Locate the cell with the specified text and output its [X, Y] center coordinate. 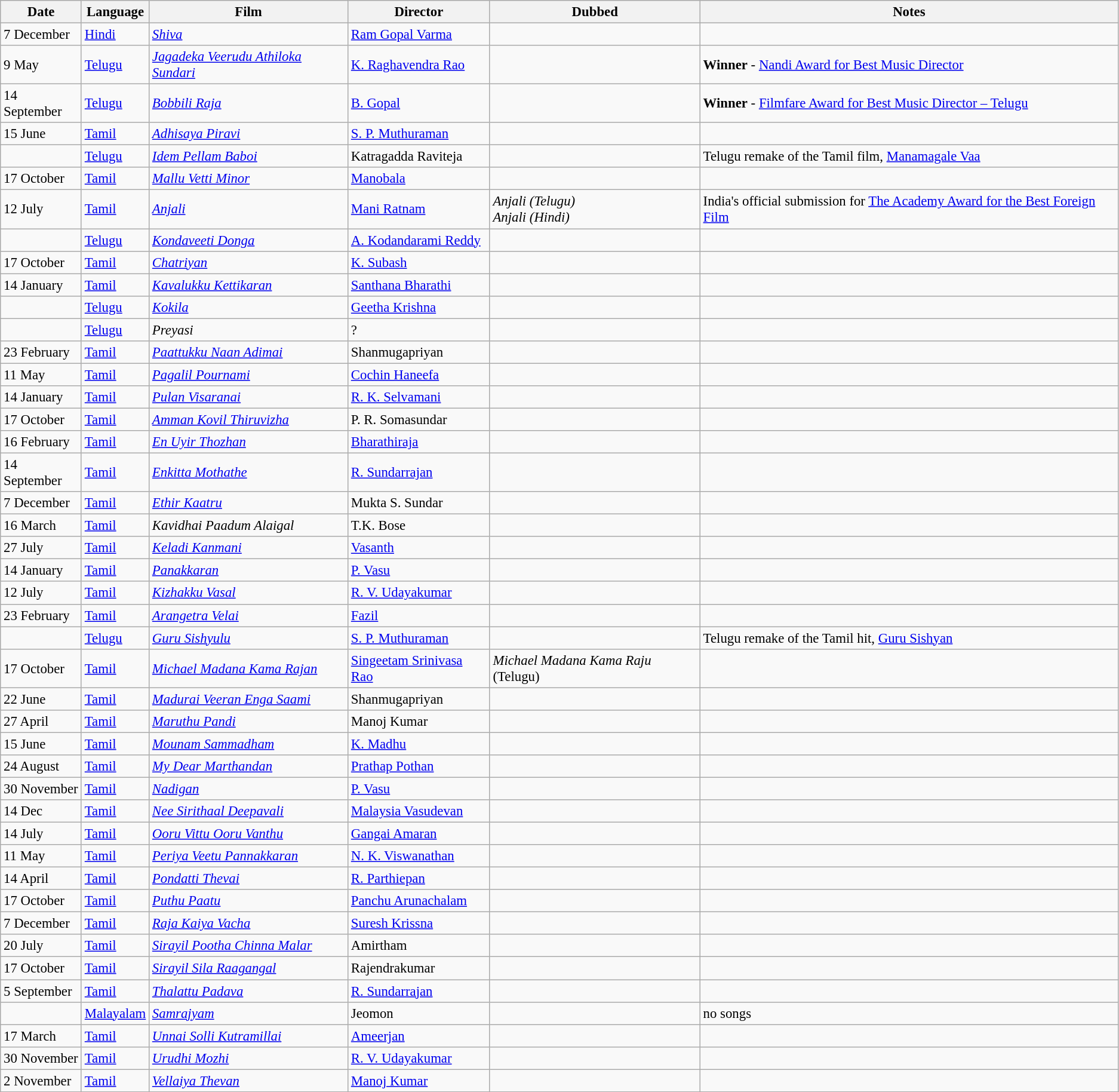
17 March [41, 1036]
Mukta S. Sundar [419, 503]
Paattukku Naan Adimai [248, 352]
Maruthu Pandi [248, 722]
Panchu Arunachalam [419, 901]
Idem Pellam Baboi [248, 157]
R. Parthiepan [419, 879]
Language [115, 12]
Periya Veetu Pannakkaran [248, 856]
Mounam Sammadham [248, 744]
Malayalam [115, 1013]
Sirayil Sila Raagangal [248, 968]
Notes [909, 12]
Ram Gopal Varma [419, 35]
Mani Ratnam [419, 209]
B. Gopal [419, 104]
Amman Kovil Thiruvizha [248, 419]
Pulan Visaranai [248, 397]
India's official submission for The Academy Award for the Best Foreign Film [909, 209]
Michael Madana Kama Rajan [248, 668]
Arangetra Velai [248, 615]
Kizhakku Vasal [248, 593]
Bobbili Raja [248, 104]
Chatriyan [248, 262]
Gangai Amaran [419, 834]
K. Raghavendra Rao [419, 65]
Kondaveeti Donga [248, 240]
A. Kodandarami Reddy [419, 240]
T.K. Bose [419, 526]
22 June [41, 699]
Guru Sishyulu [248, 638]
16 February [41, 442]
Katragadda Raviteja [419, 157]
Kavidhai Paadum Alaigal [248, 526]
K. Madhu [419, 744]
Fazil [419, 615]
Telugu remake of the Tamil film, Manamagale Vaa [909, 157]
Panakkaran [248, 570]
Ooru Vittu Ooru Vanthu [248, 834]
Kavalukku Kettikaran [248, 285]
20 July [41, 946]
? [419, 330]
Manobala [419, 179]
Dubbed [595, 12]
Malaysia Vasudevan [419, 811]
Nee Sirithaal Deepavali [248, 811]
5 September [41, 991]
Nadigan [248, 789]
Anjali (Telugu)Anjali (Hindi) [595, 209]
Winner - Nandi Award for Best Music Director [909, 65]
Mallu Vetti Minor [248, 179]
Sirayil Pootha Chinna Malar [248, 946]
Pondatti Thevai [248, 879]
Shiva [248, 35]
Enkitta Mothathe [248, 473]
Film [248, 12]
Jagadeka Veerudu Athiloka Sundari [248, 65]
Ethir Kaatru [248, 503]
Santhana Bharathi [419, 285]
Hindi [115, 35]
Pagalil Pournami [248, 375]
Prathap Pothan [419, 766]
Singeetam Srinivasa Rao [419, 668]
Urudhi Mozhi [248, 1058]
27 July [41, 548]
Geetha Krishna [419, 307]
24 August [41, 766]
no songs [909, 1013]
14 April [41, 879]
K. Subash [419, 262]
16 March [41, 526]
Raja Kaiya Vacha [248, 924]
Amirtham [419, 946]
Date [41, 12]
14 July [41, 834]
En Uyir Thozhan [248, 442]
Michael Madana Kama Raju (Telugu) [595, 668]
Jeomon [419, 1013]
Vasanth [419, 548]
Kokila [248, 307]
Director [419, 12]
Thalattu Padava [248, 991]
Telugu remake of the Tamil hit, Guru Sishyan [909, 638]
Anjali [248, 209]
Keladi Kanmani [248, 548]
Preyasi [248, 330]
P. R. Somasundar [419, 419]
Vellaiya Thevan [248, 1081]
9 May [41, 65]
2 November [41, 1081]
Winner - Filmfare Award for Best Music Director – Telugu [909, 104]
Bharathiraja [419, 442]
Puthu Paatu [248, 901]
Adhisaya Piravi [248, 134]
Suresh Krissna [419, 924]
27 April [41, 722]
N. K. Viswanathan [419, 856]
14 Dec [41, 811]
Madurai Veeran Enga Saami [248, 699]
R. K. Selvamani [419, 397]
Unnai Solli Kutramillai [248, 1036]
Cochin Haneefa [419, 375]
Samrajyam [248, 1013]
Rajendrakumar [419, 968]
Ameerjan [419, 1036]
My Dear Marthandan [248, 766]
